Find where the given text appears and provide that cell's center as [X, Y] coordinate. 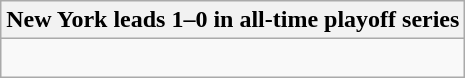
New York leads 1–0 in all-time playoff series [233, 20]
